Identify which cell holds the provided text, then report its (x, y) central coordinate. 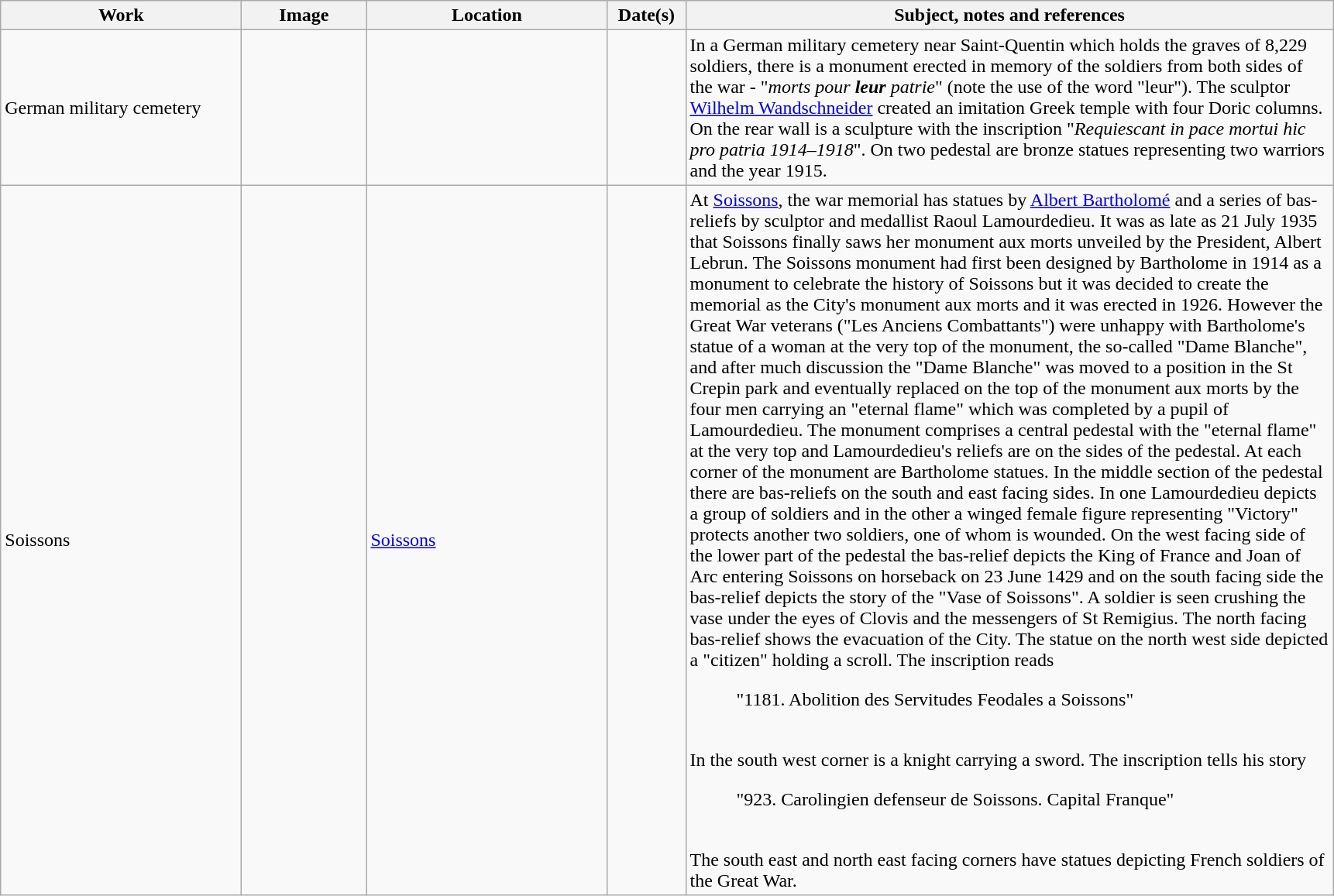
Location (486, 15)
Work (121, 15)
Image (304, 15)
Subject, notes and references (1009, 15)
Date(s) (646, 15)
German military cemetery (121, 108)
